Locate the cell with the specified text and output its [X, Y] center coordinate. 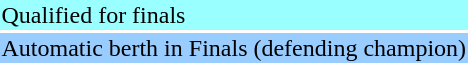
Qualified for finals [234, 15]
Automatic berth in Finals (defending champion) [234, 48]
